Scan for the cell matching the given text and deliver its (X, Y) coordinate at center. 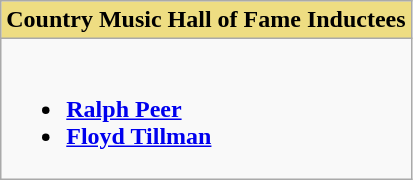
Country Music Hall of Fame Inductees (206, 20)
Ralph PeerFloyd Tillman (206, 109)
